Determine the [X, Y] coordinate at the center of the cell enclosing the given text.  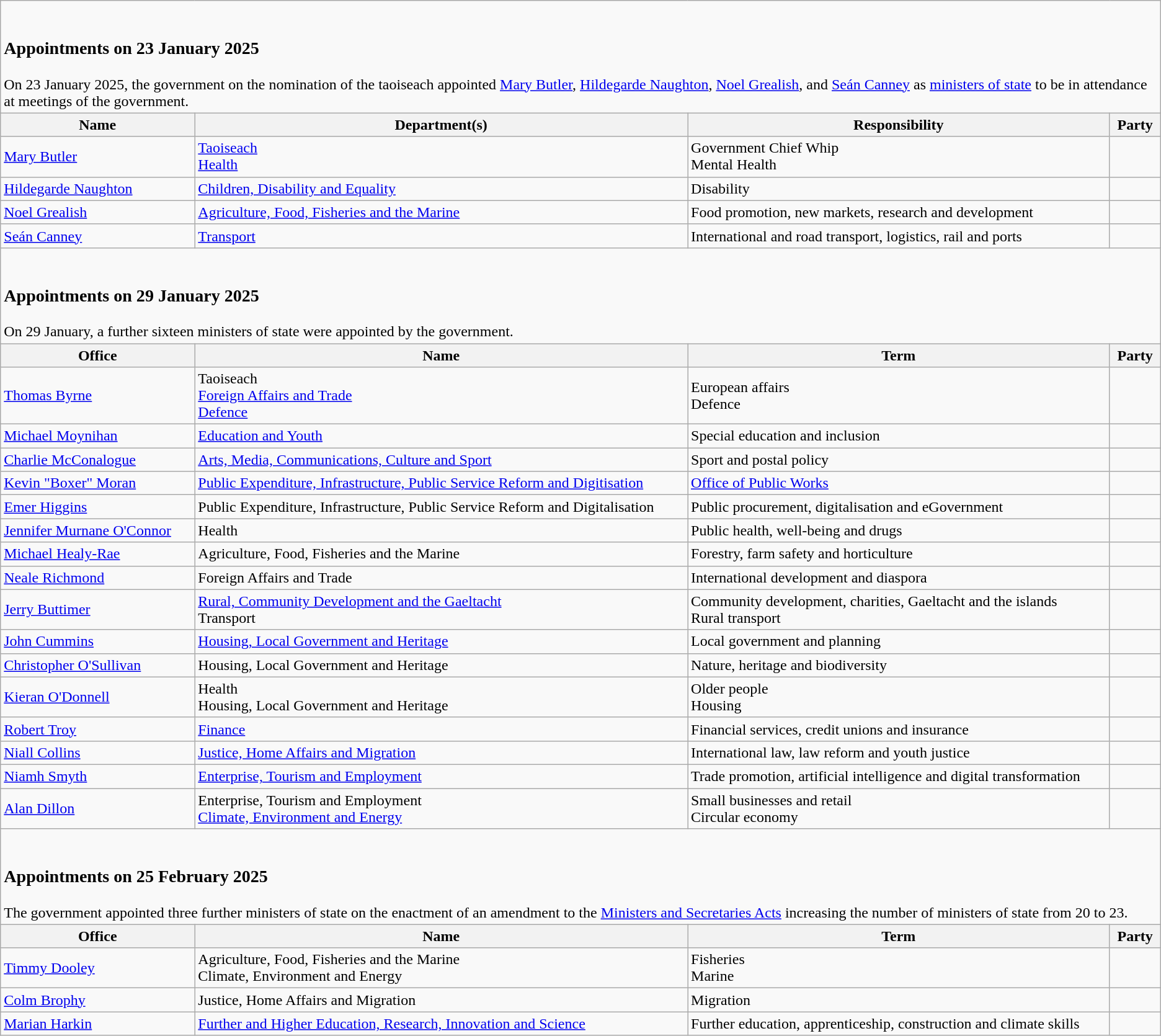
Financial services, credit unions and insurance [899, 729]
Agriculture, Food, Fisheries and the MarineClimate, Environment and Energy [442, 968]
Office of Public Works [899, 483]
Marian Harkin [98, 1024]
Enterprise, Tourism and EmploymentClimate, Environment and Energy [442, 808]
Noel Grealish [98, 212]
Public health, well-being and drugs [899, 530]
Trade promotion, artificial intelligence and digital transformation [899, 776]
Mary Butler [98, 156]
Thomas Byrne [98, 396]
Kieran O'Donnell [98, 697]
Charlie McConalogue [98, 460]
Public Expenditure, Infrastructure, Public Service Reform and Digitalisation [442, 507]
Colm Brophy [98, 1000]
Enterprise, Tourism and Employment [442, 776]
Christopher O'Sullivan [98, 665]
Robert Troy [98, 729]
TaoiseachForeign Affairs and TradeDefence [442, 396]
International development and diaspora [899, 578]
International and road transport, logistics, rail and ports [899, 236]
International law, law reform and youth justice [899, 752]
Transport [442, 236]
Rural, Community Development and the GaeltachtTransport [442, 609]
Michael Moynihan [98, 436]
Niall Collins [98, 752]
Government Chief WhipMental Health [899, 156]
Foreign Affairs and Trade [442, 578]
Further education, apprenticeship, construction and climate skills [899, 1024]
Community development, charities, Gaeltacht and the islandsRural transport [899, 609]
Nature, heritage and biodiversity [899, 665]
Forestry, farm safety and horticulture [899, 554]
TaoiseachHealth [442, 156]
Further and Higher Education, Research, Innovation and Science [442, 1024]
Public Expenditure, Infrastructure, Public Service Reform and Digitisation [442, 483]
FisheriesMarine [899, 968]
Jennifer Murnane O'Connor [98, 530]
Children, Disability and Equality [442, 189]
John Cummins [98, 641]
Public procurement, digitalisation and eGovernment [899, 507]
Food promotion, new markets, research and development [899, 212]
Special education and inclusion [899, 436]
Hildegarde Naughton [98, 189]
Timmy Dooley [98, 968]
Arts, Media, Communications, Culture and Sport [442, 460]
Appointments on 29 January 2025On 29 January, a further sixteen ministers of state were appointed by the government. [580, 295]
Health [442, 530]
Niamh Smyth [98, 776]
Neale Richmond [98, 578]
Michael Healy-Rae [98, 554]
Local government and planning [899, 641]
Sport and postal policy [899, 460]
Alan Dillon [98, 808]
Responsibility [899, 125]
Disability [899, 189]
Finance [442, 729]
Small businesses and retailCircular economy [899, 808]
European affairsDefence [899, 396]
Education and Youth [442, 436]
Older peopleHousing [899, 697]
Emer Higgins [98, 507]
HealthHousing, Local Government and Heritage [442, 697]
Jerry Buttimer [98, 609]
Seán Canney [98, 236]
Migration [899, 1000]
Kevin "Boxer" Moran [98, 483]
Department(s) [442, 125]
